Capture the cell that displays the provided text and extract its [x, y] central coordinate. 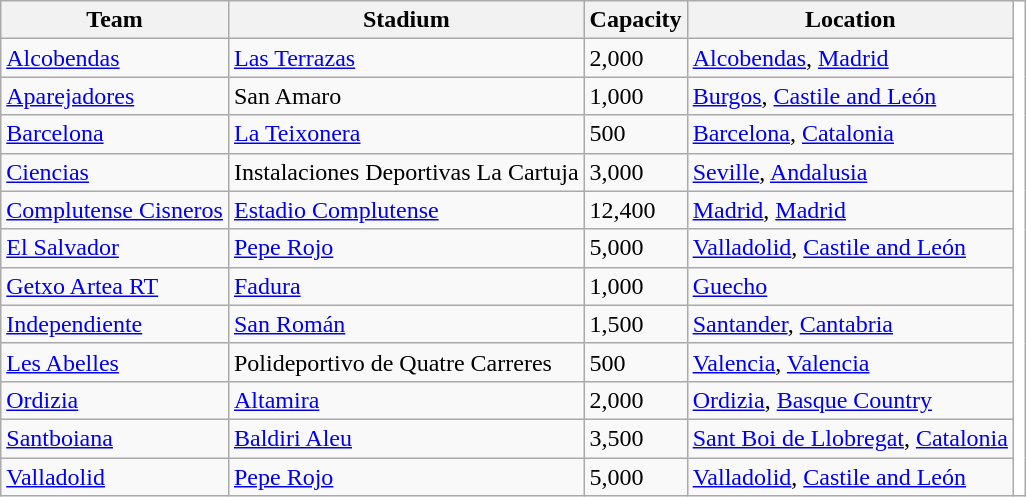
Ordizia, Basque Country [850, 400]
Barcelona [115, 134]
Independiente [115, 324]
Ordizia [115, 400]
Valencia, Valencia [850, 362]
Fadura [406, 286]
San Román [406, 324]
Complutense Cisneros [115, 210]
Polideportivo de Quatre Carreres [406, 362]
Instalaciones Deportivas La Cartuja [406, 172]
Alcobendas, Madrid [850, 58]
Santander, Cantabria [850, 324]
Alcobendas [115, 58]
Guecho [850, 286]
Madrid, Madrid [850, 210]
Las Terrazas [406, 58]
1,500 [636, 324]
La Teixonera [406, 134]
Location [850, 20]
Barcelona, Catalonia [850, 134]
Capacity [636, 20]
3,000 [636, 172]
Altamira [406, 400]
San Amaro [406, 96]
Seville, Andalusia [850, 172]
El Salvador [115, 248]
Estadio Complutense [406, 210]
Aparejadores [115, 96]
Stadium [406, 20]
Valladolid [115, 477]
Les Abelles [115, 362]
Sant Boi de Llobregat, Catalonia [850, 438]
Getxo Artea RT [115, 286]
Team [115, 20]
Santboiana [115, 438]
Ciencias [115, 172]
3,500 [636, 438]
Burgos, Castile and León [850, 96]
Baldiri Aleu [406, 438]
12,400 [636, 210]
